From the cell containing the given text, extract its center point as [x, y] coordinate. 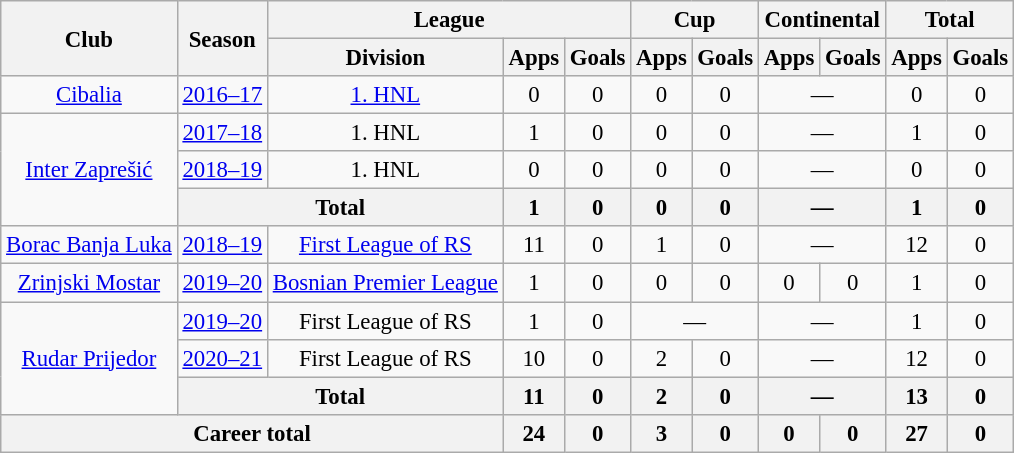
Bosnian Premier League [385, 283]
10 [534, 358]
Season [222, 38]
24 [534, 433]
Zrinjski Mostar [89, 283]
2020–21 [222, 358]
2017–18 [222, 133]
Cibalia [89, 95]
Cup [695, 20]
2016–17 [222, 95]
Rudar Prijedor [89, 358]
Club [89, 38]
Inter Zaprešić [89, 170]
Borac Banja Luka [89, 245]
Division [385, 58]
Continental [822, 20]
3 [662, 433]
Career total [252, 433]
League [448, 20]
13 [916, 396]
27 [916, 433]
